Return the [x, y] coordinate for the center point of the cell that contains the specified text.  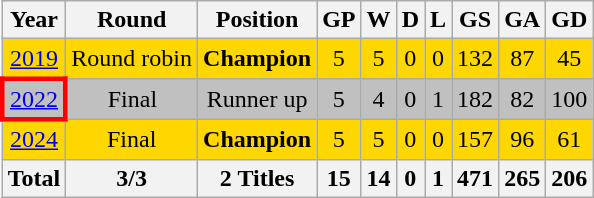
2 Titles [258, 178]
Round [132, 20]
14 [378, 178]
GP [339, 20]
471 [476, 178]
157 [476, 139]
2022 [34, 98]
96 [522, 139]
3/3 [132, 178]
Position [258, 20]
265 [522, 178]
182 [476, 98]
GA [522, 20]
Runner up [258, 98]
2019 [34, 59]
L [438, 20]
15 [339, 178]
D [410, 20]
82 [522, 98]
206 [570, 178]
4 [378, 98]
61 [570, 139]
GS [476, 20]
87 [522, 59]
132 [476, 59]
45 [570, 59]
100 [570, 98]
Total [34, 178]
W [378, 20]
GD [570, 20]
Round robin [132, 59]
2024 [34, 139]
Year [34, 20]
